For the text-containing cell, return its midpoint in [X, Y] coordinate format. 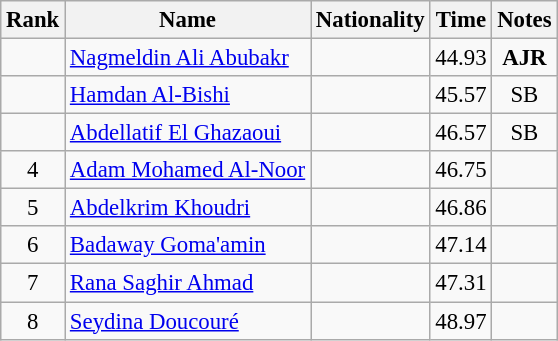
Notes [524, 20]
47.14 [461, 245]
Nationality [370, 20]
7 [33, 283]
Nagmeldin Ali Abubakr [188, 58]
46.86 [461, 208]
Time [461, 20]
Abdellatif El Ghazaoui [188, 133]
8 [33, 321]
Rana Saghir Ahmad [188, 283]
Adam Mohamed Al-Noor [188, 170]
Seydina Doucouré [188, 321]
46.57 [461, 133]
48.97 [461, 321]
Hamdan Al-Bishi [188, 95]
Abdelkrim Khoudri [188, 208]
4 [33, 170]
47.31 [461, 283]
Rank [33, 20]
6 [33, 245]
Name [188, 20]
AJR [524, 58]
45.57 [461, 95]
5 [33, 208]
44.93 [461, 58]
46.75 [461, 170]
Badaway Goma'amin [188, 245]
